Return [X, Y] of the center of cell containing provided text 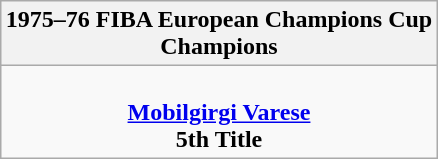
Mobilgirgi Varese 5th Title [218, 112]
1975–76 FIBA European Champions CupChampions [218, 34]
